Locate the cell with the specified text and output its (X, Y) center coordinate. 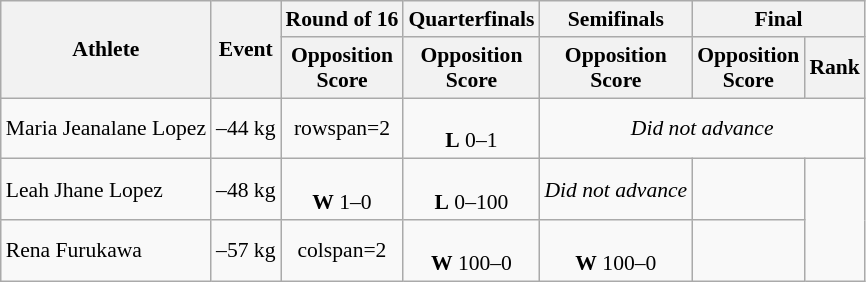
Athlete (106, 50)
Semifinals (616, 19)
rowspan=2 (342, 128)
–48 kg (246, 190)
Quarterfinals (471, 19)
Final (778, 19)
W 1–0 (342, 190)
Rank (834, 68)
Leah Jhane Lopez (106, 190)
–44 kg (246, 128)
–57 kg (246, 250)
colspan=2 (342, 250)
Event (246, 50)
Maria Jeanalane Lopez (106, 128)
Round of 16 (342, 19)
L 0–100 (471, 190)
Rena Furukawa (106, 250)
L 0–1 (471, 128)
